Scan for the cell matching the given text and deliver its (X, Y) coordinate at center. 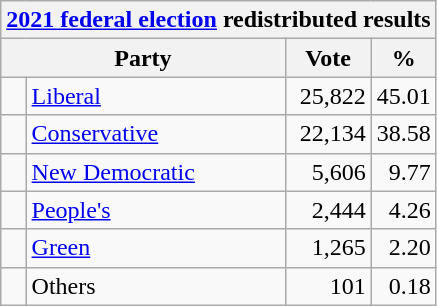
Green (156, 248)
9.77 (404, 172)
% (404, 58)
2021 federal election redistributed results (218, 20)
22,134 (328, 134)
Others (156, 286)
Vote (328, 58)
2,444 (328, 210)
25,822 (328, 96)
45.01 (404, 96)
Party (143, 58)
Conservative (156, 134)
People's (156, 210)
New Democratic (156, 172)
5,606 (328, 172)
2.20 (404, 248)
1,265 (328, 248)
0.18 (404, 286)
38.58 (404, 134)
101 (328, 286)
4.26 (404, 210)
Liberal (156, 96)
